Determine the (x, y) coordinate at the center of the cell enclosing the given text.  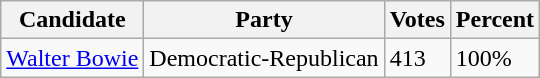
Democratic-Republican (264, 58)
Votes (417, 20)
413 (417, 58)
Candidate (72, 20)
Party (264, 20)
100% (494, 58)
Walter Bowie (72, 58)
Percent (494, 20)
